Find where the given text appears and provide that cell's center as (X, Y) coordinate. 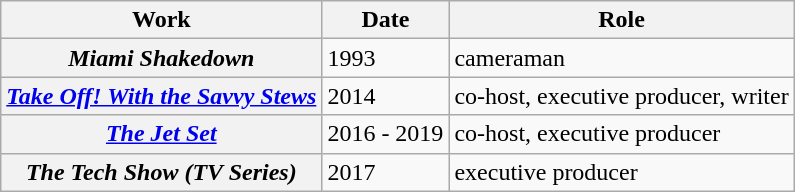
Take Off! With the Savvy Stews (162, 96)
2016 - 2019 (386, 134)
Miami Shakedown (162, 58)
The Jet Set (162, 134)
cameraman (622, 58)
The Tech Show (TV Series) (162, 172)
Work (162, 20)
2014 (386, 96)
Role (622, 20)
co-host, executive producer (622, 134)
2017 (386, 172)
1993 (386, 58)
co-host, executive producer, writer (622, 96)
Date (386, 20)
executive producer (622, 172)
